Return (x, y) of the center of cell containing provided text 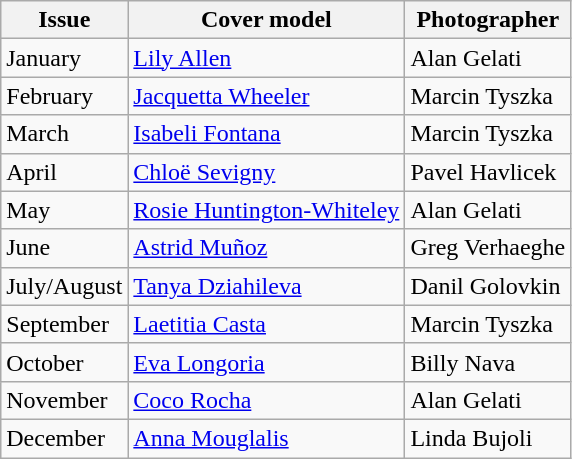
Billy Nava (488, 362)
February (64, 96)
September (64, 324)
April (64, 172)
Eva Longoria (266, 362)
Chloë Sevigny (266, 172)
Photographer (488, 20)
December (64, 438)
January (64, 58)
Greg Verhaeghe (488, 248)
Laetitia Casta (266, 324)
Rosie Huntington-Whiteley (266, 210)
Anna Mouglalis (266, 438)
Linda Bujoli (488, 438)
Coco Rocha (266, 400)
July/August (64, 286)
Lily Allen (266, 58)
October (64, 362)
Astrid Muñoz (266, 248)
Jacquetta Wheeler (266, 96)
Isabeli Fontana (266, 134)
May (64, 210)
November (64, 400)
Pavel Havlicek (488, 172)
June (64, 248)
Tanya Dziahileva (266, 286)
Cover model (266, 20)
Issue (64, 20)
March (64, 134)
Danil Golovkin (488, 286)
